Identify which cell holds the provided text, then report its [X, Y] central coordinate. 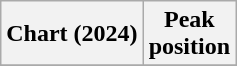
Peakposition [189, 34]
Chart (2024) [72, 34]
